For the text-containing cell, return its midpoint in [x, y] coordinate format. 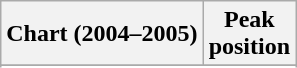
Chart (2004–2005) [102, 34]
Peakposition [249, 34]
